Provide the (X, Y) coordinate of the cell's center where the given text is located.  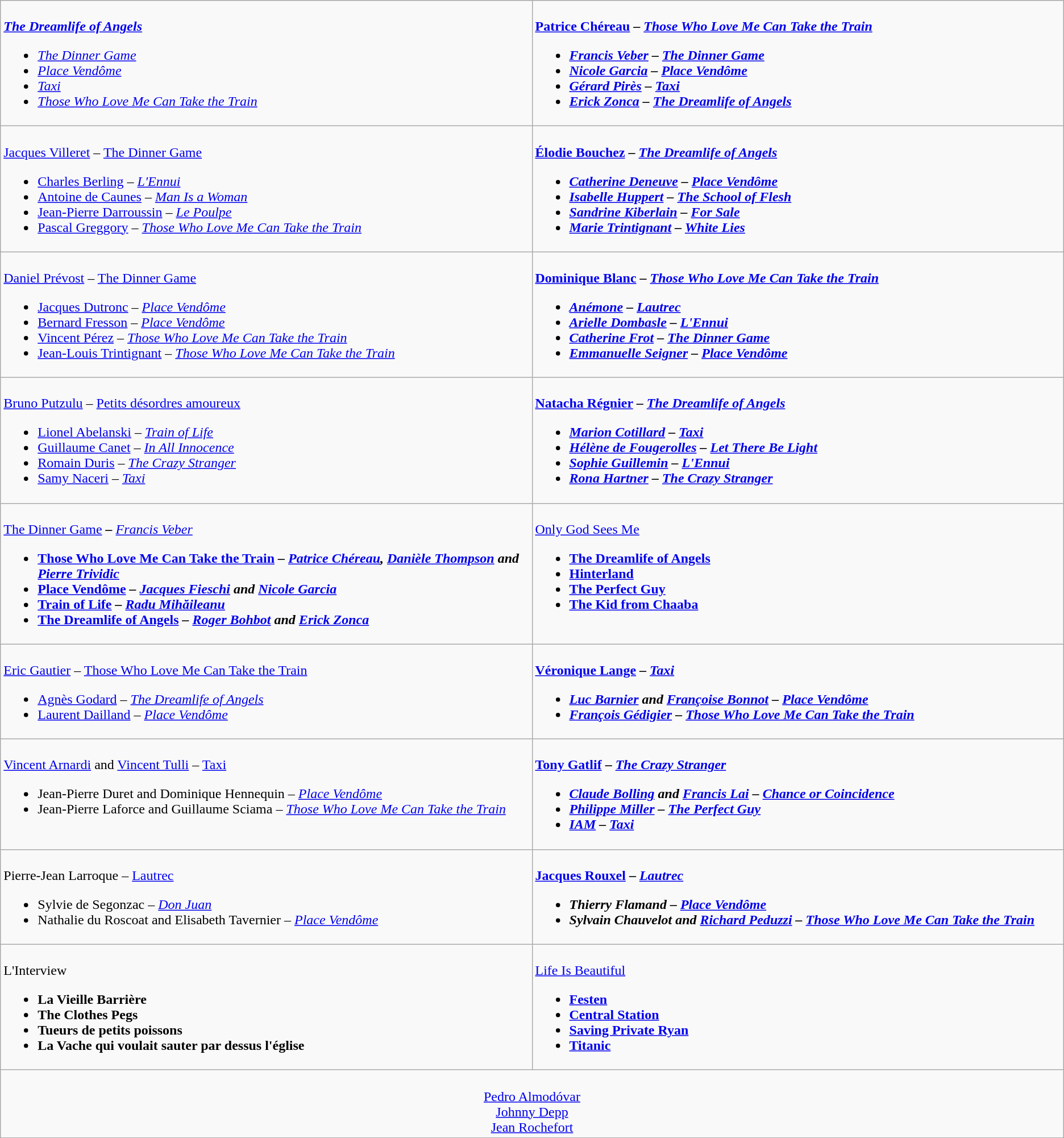
Jacques Rouxel – LautrecThierry Flamand – Place VendômeSylvain Chauvelot and Richard Peduzzi – Those Who Love Me Can Take the Train (798, 897)
Véronique Lange – TaxiLuc Barnier and Françoise Bonnot – Place VendômeFrançois Gédigier – Those Who Love Me Can Take the Train (798, 691)
Life Is BeautifulFestenCentral StationSaving Private RyanTitanic (798, 1007)
Tony Gatlif – The Crazy StrangerClaude Bolling and Francis Lai – Chance or CoincidencePhilippe Miller – The Perfect GuyIAM – Taxi (798, 794)
Pierre-Jean Larroque – LautrecSylvie de Segonzac – Don JuanNathalie du Roscoat and Elisabeth Tavernier – Place Vendôme (266, 897)
Pedro Almodóvar Johnny Depp Jean Rochefort (532, 1104)
L'InterviewLa Vieille BarrièreThe Clothes PegsTueurs de petits poissonsLa Vache qui voulait sauter par dessus l'église (266, 1007)
The Dreamlife of AngelsThe Dinner GamePlace VendômeTaxiThose Who Love Me Can Take the Train (266, 64)
Only God Sees MeThe Dreamlife of AngelsHinterlandThe Perfect GuyThe Kid from Chaaba (798, 574)
Eric Gautier – Those Who Love Me Can Take the TrainAgnès Godard – The Dreamlife of AngelsLaurent Dailland – Place Vendôme (266, 691)
